Identify which cell holds the provided text, then report its [X, Y] central coordinate. 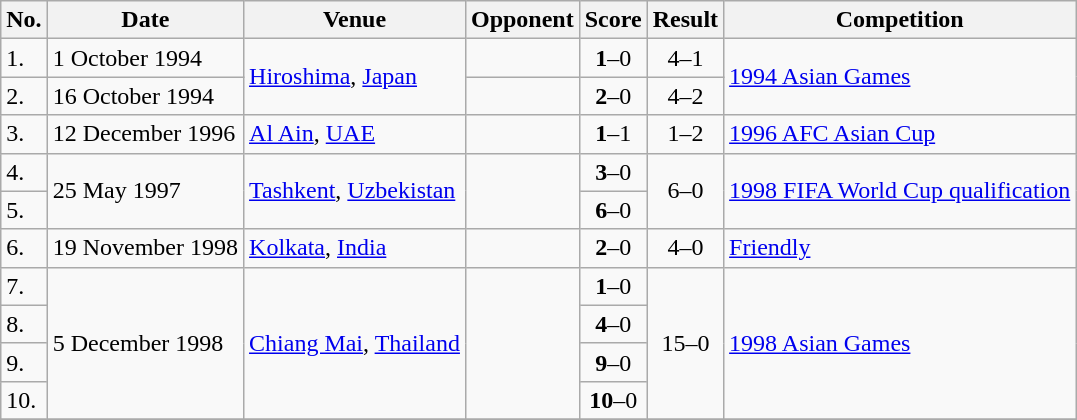
16 October 1994 [145, 96]
1. [24, 58]
9. [24, 362]
Chiang Mai, Thailand [355, 343]
Hiroshima, Japan [355, 77]
No. [24, 20]
Score [613, 20]
1998 Asian Games [900, 343]
Tashkent, Uzbekistan [355, 191]
3–0 [613, 172]
4–2 [685, 96]
25 May 1997 [145, 191]
Friendly [900, 248]
1998 FIFA World Cup qualification [900, 191]
5. [24, 210]
Competition [900, 20]
Result [685, 20]
1 October 1994 [145, 58]
5 December 1998 [145, 343]
1996 AFC Asian Cup [900, 134]
1–2 [685, 134]
10–0 [613, 400]
Date [145, 20]
1–1 [613, 134]
Opponent [522, 20]
9–0 [613, 362]
19 November 1998 [145, 248]
12 December 1996 [145, 134]
1994 Asian Games [900, 77]
6. [24, 248]
7. [24, 286]
15–0 [685, 343]
Al Ain, UAE [355, 134]
10. [24, 400]
Kolkata, India [355, 248]
Venue [355, 20]
4–1 [685, 58]
8. [24, 324]
3. [24, 134]
4. [24, 172]
2. [24, 96]
